Determine the [X, Y] coordinate at the center of the cell enclosing the given text.  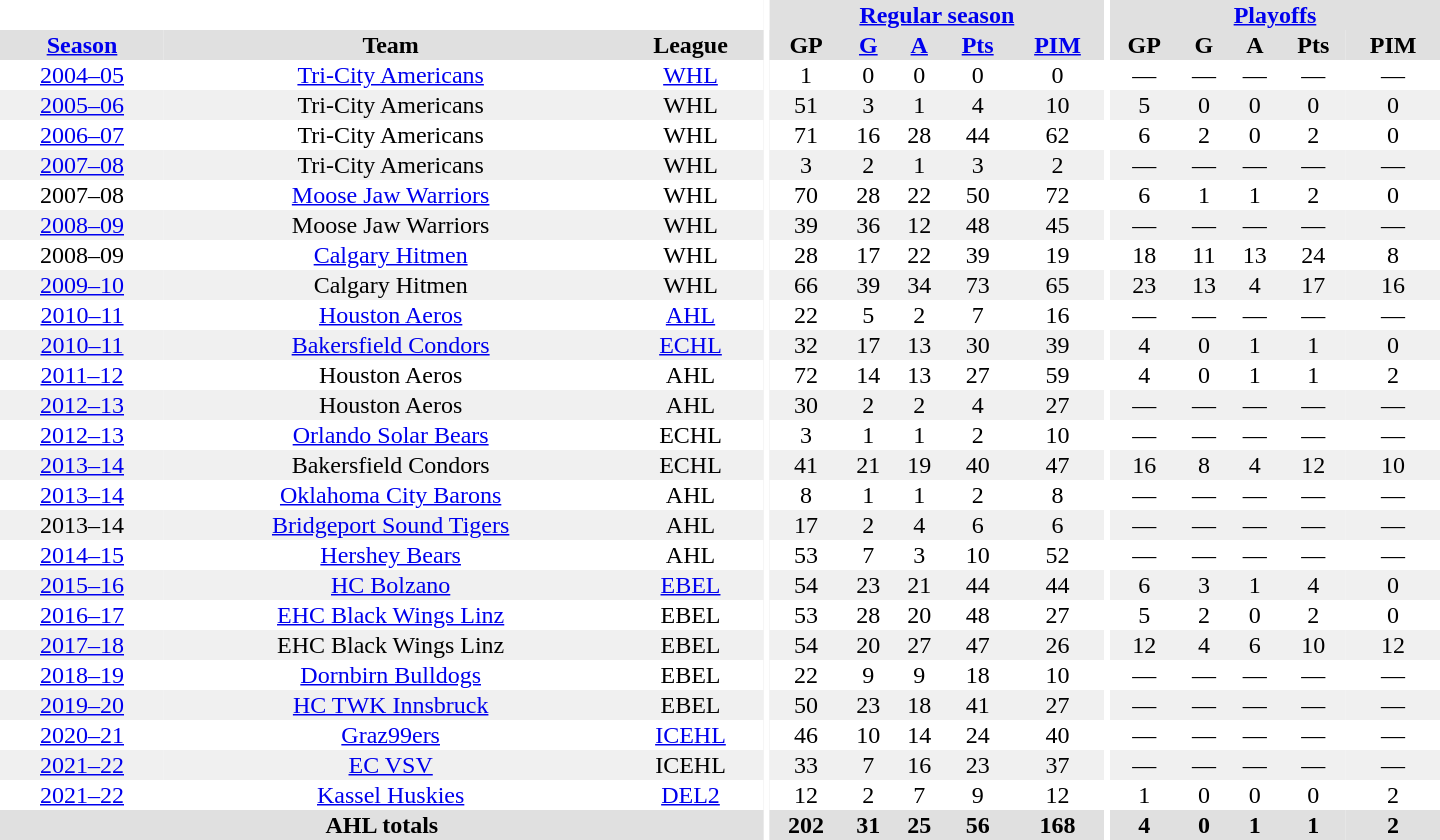
37 [1058, 765]
2019–20 [82, 705]
HC TWK Innsbruck [390, 705]
36 [868, 225]
66 [806, 285]
2014–15 [82, 555]
Hershey Bears [390, 555]
Season [82, 45]
2005–06 [82, 105]
2015–16 [82, 585]
56 [978, 825]
Graz99ers [390, 735]
168 [1058, 825]
DEL2 [690, 795]
52 [1058, 555]
Dornbirn Bulldogs [390, 675]
73 [978, 285]
2018–19 [82, 675]
Kassel Huskies [390, 795]
Orlando Solar Bears [390, 435]
33 [806, 765]
2004–05 [82, 75]
Regular season [936, 15]
Oklahoma City Barons [390, 495]
Playoffs [1275, 15]
31 [868, 825]
45 [1058, 225]
202 [806, 825]
2009–10 [82, 285]
2011–12 [82, 375]
League [690, 45]
71 [806, 135]
34 [920, 285]
51 [806, 105]
25 [920, 825]
26 [1058, 645]
65 [1058, 285]
2016–17 [82, 615]
EC VSV [390, 765]
11 [1204, 255]
2020–21 [82, 735]
62 [1058, 135]
46 [806, 735]
70 [806, 195]
2017–18 [82, 645]
32 [806, 345]
2006–07 [82, 135]
Bridgeport Sound Tigers [390, 525]
AHL totals [382, 825]
59 [1058, 375]
HC Bolzano [390, 585]
Team [390, 45]
